For the text-containing cell, return its midpoint in [x, y] coordinate format. 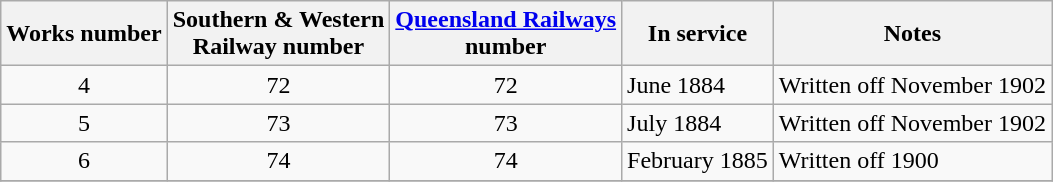
5 [84, 123]
4 [84, 85]
June 1884 [698, 85]
Notes [912, 34]
Written off 1900 [912, 161]
6 [84, 161]
February 1885 [698, 161]
Queensland Railwaysnumber [506, 34]
Works number [84, 34]
In service [698, 34]
July 1884 [698, 123]
Southern & WesternRailway number [278, 34]
